Determine the (X, Y) coordinate at the center of the cell enclosing the given text.  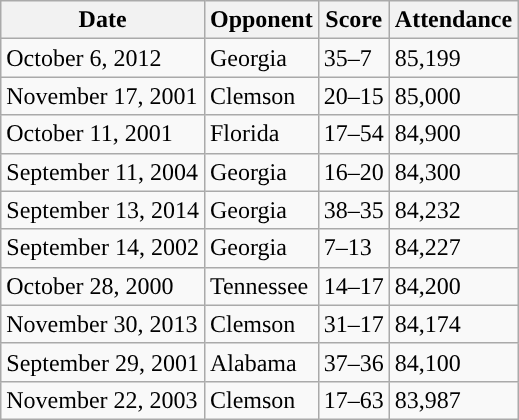
84,174 (453, 324)
17–54 (354, 134)
November 17, 2001 (103, 96)
Score (354, 20)
17–63 (354, 400)
Florida (261, 134)
38–35 (354, 210)
31–17 (354, 324)
37–36 (354, 362)
September 11, 2004 (103, 172)
October 11, 2001 (103, 134)
Attendance (453, 20)
84,232 (453, 210)
Alabama (261, 362)
November 22, 2003 (103, 400)
September 13, 2014 (103, 210)
85,000 (453, 96)
84,200 (453, 286)
Date (103, 20)
October 28, 2000 (103, 286)
35–7 (354, 58)
84,227 (453, 248)
84,100 (453, 362)
September 14, 2002 (103, 248)
September 29, 2001 (103, 362)
Opponent (261, 20)
14–17 (354, 286)
16–20 (354, 172)
Tennessee (261, 286)
November 30, 2013 (103, 324)
84,900 (453, 134)
20–15 (354, 96)
83,987 (453, 400)
85,199 (453, 58)
October 6, 2012 (103, 58)
84,300 (453, 172)
7–13 (354, 248)
